Return the [x, y] coordinate for the center point of the cell that contains the specified text.  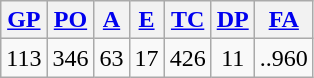
17 [146, 58]
11 [232, 58]
GP [24, 20]
426 [188, 58]
FA [284, 20]
TC [188, 20]
E [146, 20]
63 [112, 58]
DP [232, 20]
A [112, 20]
346 [70, 58]
PO [70, 20]
113 [24, 58]
..960 [284, 58]
